Return the (x, y) coordinate for the center point of the cell that contains the specified text.  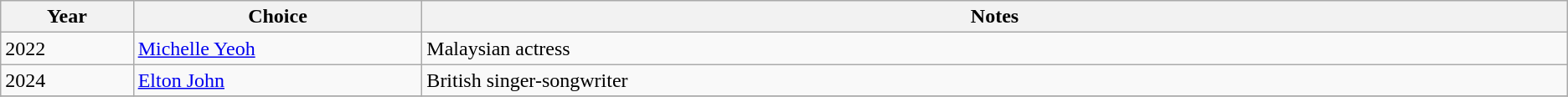
2022 (67, 48)
Michelle Yeoh (278, 48)
2024 (67, 80)
British singer-songwriter (995, 80)
Year (67, 17)
Choice (278, 17)
Elton John (278, 80)
Malaysian actress (995, 48)
Notes (995, 17)
